From the cell containing the given text, extract its center point as (x, y) coordinate. 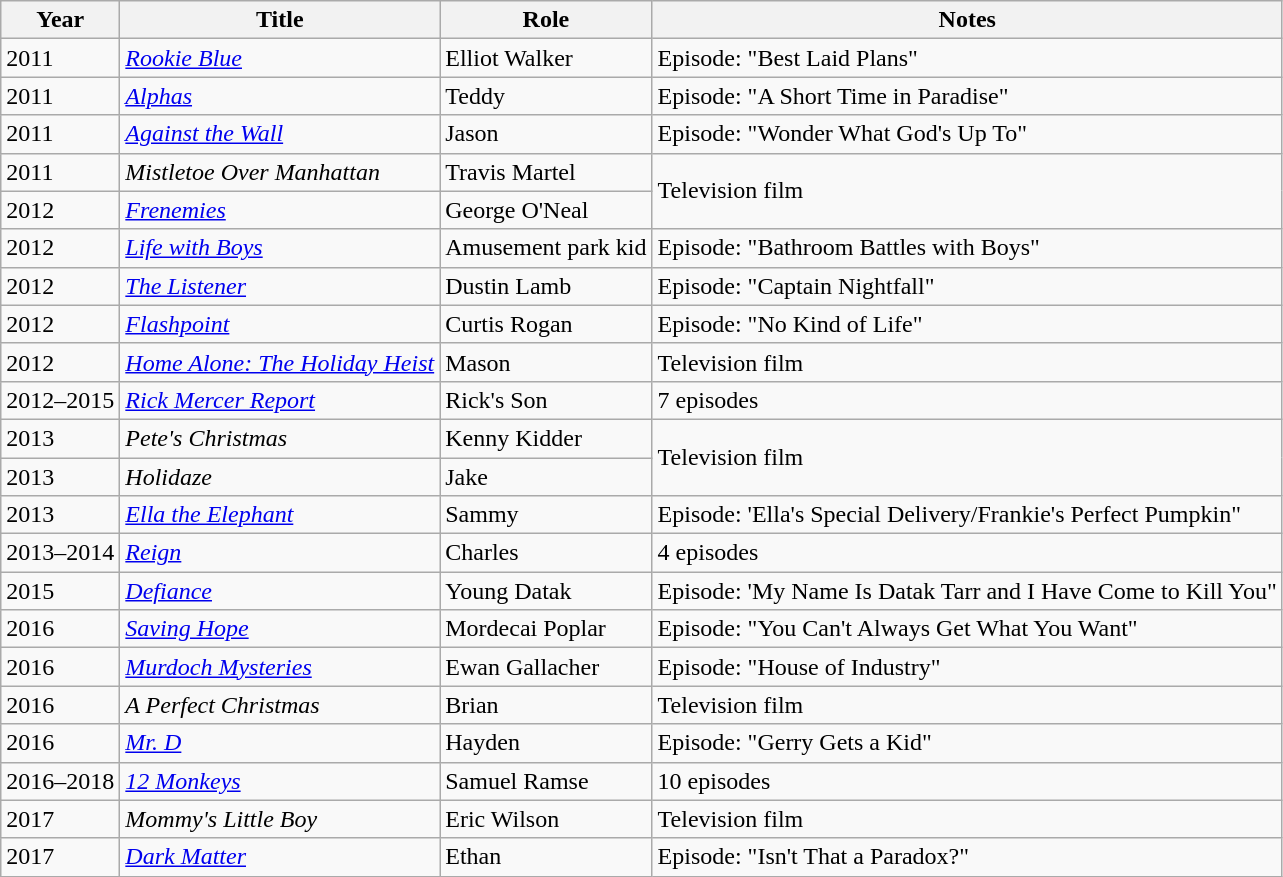
Rick Mercer Report (280, 400)
2012–2015 (60, 400)
Mordecai Poplar (546, 629)
Teddy (546, 96)
Alphas (280, 96)
Episode: "You Can't Always Get What You Want" (967, 629)
Rookie Blue (280, 58)
4 episodes (967, 553)
Samuel Ramse (546, 781)
Frenemies (280, 210)
Episode: "Captain Nightfall" (967, 286)
Flashpoint (280, 324)
12 Monkeys (280, 781)
Hayden (546, 743)
Defiance (280, 591)
Life with Boys (280, 248)
Elliot Walker (546, 58)
Young Datak (546, 591)
Reign (280, 553)
10 episodes (967, 781)
The Listener (280, 286)
7 episodes (967, 400)
Jake (546, 477)
Ethan (546, 857)
Murdoch Mysteries (280, 667)
Curtis Rogan (546, 324)
Dark Matter (280, 857)
2016–2018 (60, 781)
Kenny Kidder (546, 438)
Notes (967, 20)
Mr. D (280, 743)
Saving Hope (280, 629)
Mistletoe Over Manhattan (280, 172)
Dustin Lamb (546, 286)
A Perfect Christmas (280, 705)
Mason (546, 362)
2013–2014 (60, 553)
Episode: "Gerry Gets a Kid" (967, 743)
Brian (546, 705)
Holidaze (280, 477)
Travis Martel (546, 172)
Episode: "House of Industry" (967, 667)
Role (546, 20)
George O'Neal (546, 210)
Mommy's Little Boy (280, 819)
Eric Wilson (546, 819)
Episode: "No Kind of Life" (967, 324)
Charles (546, 553)
Episode: 'Ella's Special Delivery/Frankie's Perfect Pumpkin" (967, 515)
Episode: "Wonder What God's Up To" (967, 134)
Episode: "Best Laid Plans" (967, 58)
Against the Wall (280, 134)
Amusement park kid (546, 248)
Home Alone: The Holiday Heist (280, 362)
Pete's Christmas (280, 438)
Rick's Son (546, 400)
Episode: "Bathroom Battles with Boys" (967, 248)
2015 (60, 591)
Episode: "Isn't That a Paradox?" (967, 857)
Title (280, 20)
Episode: "A Short Time in Paradise" (967, 96)
Ella the Elephant (280, 515)
Ewan Gallacher (546, 667)
Jason (546, 134)
Year (60, 20)
Sammy (546, 515)
Episode: 'My Name Is Datak Tarr and I Have Come to Kill You" (967, 591)
